Output the [x, y] coordinate of the center of the cell containing the given text.  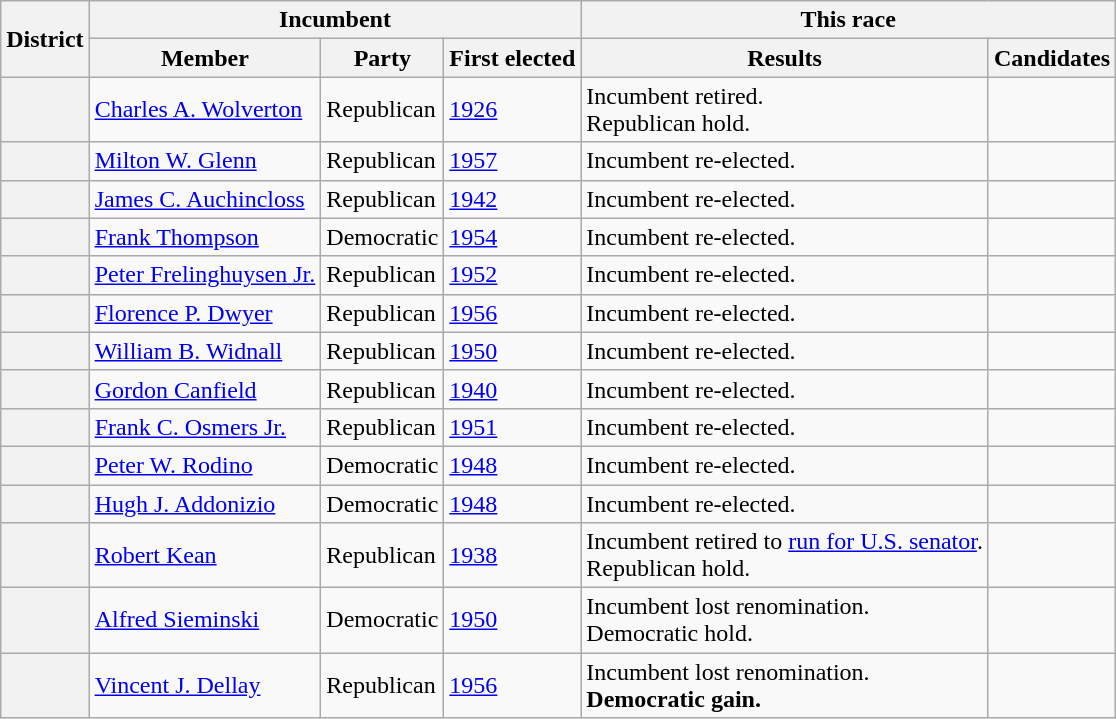
This race [848, 20]
Gordon Canfield [205, 389]
Milton W. Glenn [205, 161]
1951 [512, 427]
Frank Thompson [205, 237]
Incumbent retired to run for U.S. senator.Republican hold. [785, 556]
Incumbent lost renomination.Democratic hold. [785, 620]
Alfred Sieminski [205, 620]
Incumbent [335, 20]
District [45, 39]
1957 [512, 161]
William B. Widnall [205, 351]
1938 [512, 556]
Robert Kean [205, 556]
Incumbent lost renomination.Democratic gain. [785, 686]
1940 [512, 389]
Member [205, 58]
Hugh J. Addonizio [205, 503]
Vincent J. Dellay [205, 686]
Incumbent retired.Republican hold. [785, 110]
Party [382, 58]
Florence P. Dwyer [205, 313]
First elected [512, 58]
1952 [512, 275]
James C. Auchincloss [205, 199]
Frank C. Osmers Jr. [205, 427]
1954 [512, 237]
Results [785, 58]
1926 [512, 110]
Candidates [1052, 58]
Charles A. Wolverton [205, 110]
1942 [512, 199]
Peter Frelinghuysen Jr. [205, 275]
Peter W. Rodino [205, 465]
